Pinpoint the cell where the given text exists, returning its [X, Y] midpoint coordinate. 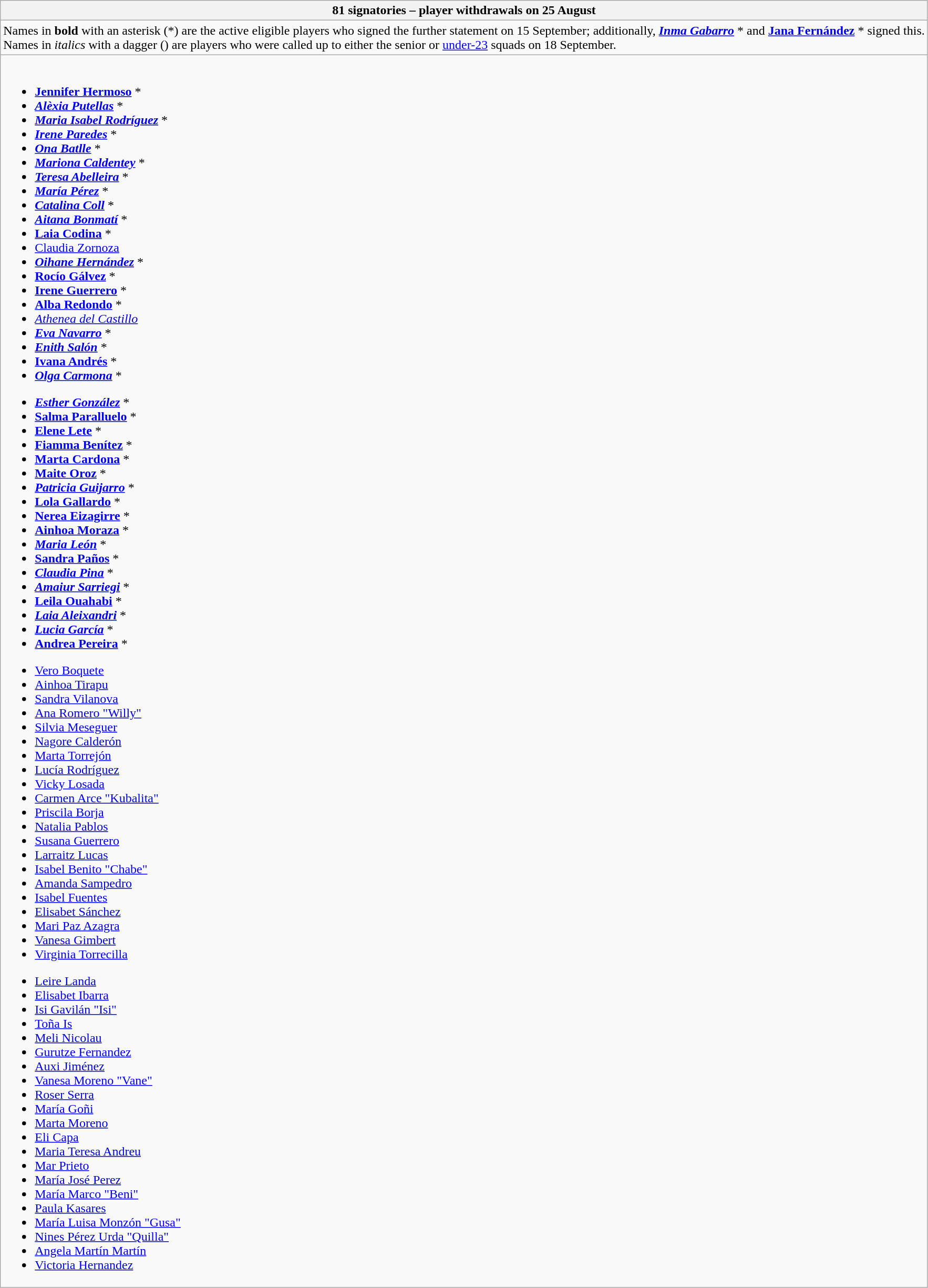
81 signatories – player withdrawals on 25 August [465, 11]
